Capture the cell that displays the provided text and extract its (X, Y) central coordinate. 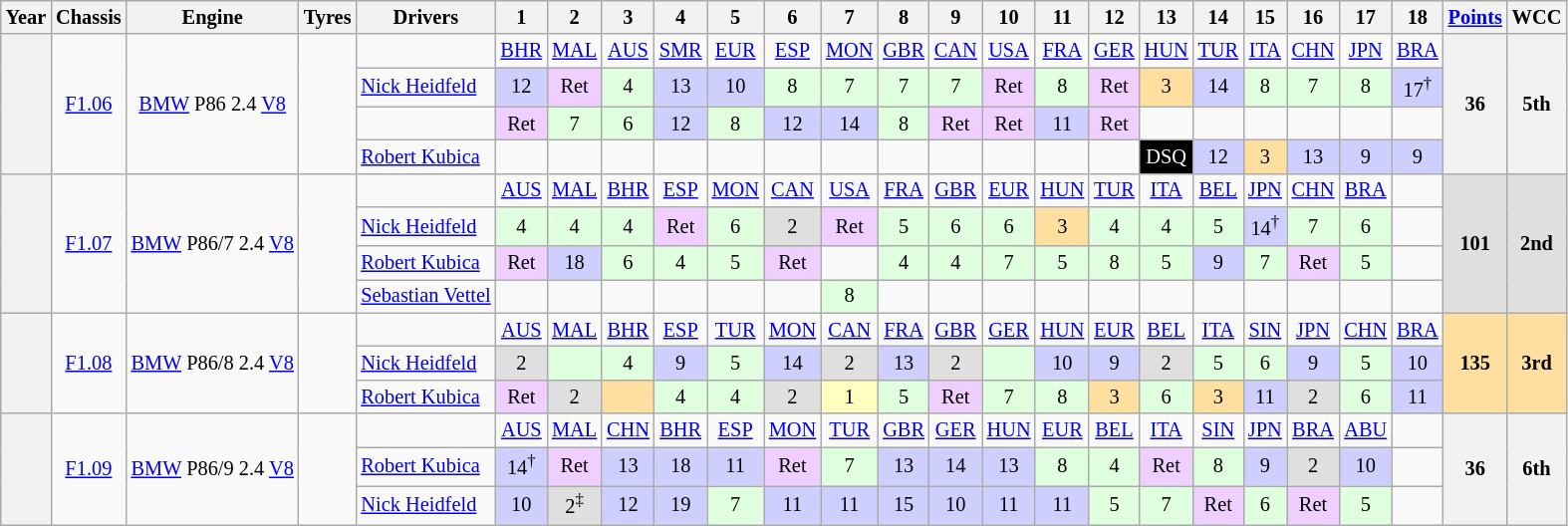
F1.07 (88, 243)
Tyres (328, 17)
Engine (213, 17)
F1.06 (88, 104)
F1.08 (88, 363)
SMR (681, 51)
101 (1475, 243)
6th (1537, 469)
BMW P86 2.4 V8 (213, 104)
Drivers (425, 17)
WCC (1537, 17)
ABU (1365, 430)
F1.09 (88, 469)
BMW P86/9 2.4 V8 (213, 469)
19 (681, 504)
17 (1365, 17)
DSQ (1167, 156)
BMW P86/7 2.4 V8 (213, 243)
2nd (1537, 243)
135 (1475, 363)
2‡ (574, 504)
17† (1418, 88)
BMW P86/8 2.4 V8 (213, 363)
Year (26, 17)
Points (1475, 17)
16 (1313, 17)
5th (1537, 104)
Chassis (88, 17)
3rd (1537, 363)
Sebastian Vettel (425, 296)
